Identify which cell holds the provided text, then report its [x, y] central coordinate. 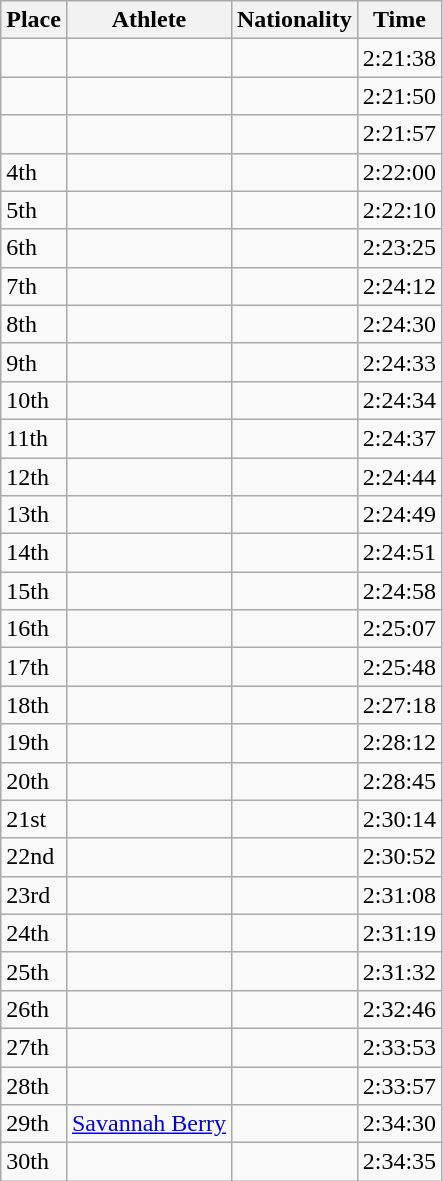
2:32:46 [399, 1009]
2:23:25 [399, 248]
2:31:32 [399, 971]
12th [34, 477]
2:24:51 [399, 553]
2:21:57 [399, 134]
26th [34, 1009]
10th [34, 400]
2:33:53 [399, 1047]
2:24:12 [399, 286]
24th [34, 933]
2:30:52 [399, 857]
Time [399, 20]
2:25:48 [399, 667]
2:28:12 [399, 743]
2:22:10 [399, 210]
Nationality [294, 20]
28th [34, 1085]
Place [34, 20]
Savannah Berry [148, 1124]
2:25:07 [399, 629]
2:33:57 [399, 1085]
2:24:37 [399, 438]
5th [34, 210]
29th [34, 1124]
2:24:34 [399, 400]
16th [34, 629]
2:24:44 [399, 477]
20th [34, 781]
9th [34, 362]
17th [34, 667]
4th [34, 172]
2:22:00 [399, 172]
30th [34, 1162]
11th [34, 438]
2:24:58 [399, 591]
2:34:30 [399, 1124]
8th [34, 324]
2:24:30 [399, 324]
18th [34, 705]
2:21:38 [399, 58]
13th [34, 515]
6th [34, 248]
Athlete [148, 20]
2:24:49 [399, 515]
15th [34, 591]
2:30:14 [399, 819]
2:28:45 [399, 781]
25th [34, 971]
2:34:35 [399, 1162]
2:24:33 [399, 362]
2:21:50 [399, 96]
2:31:19 [399, 933]
19th [34, 743]
2:27:18 [399, 705]
7th [34, 286]
22nd [34, 857]
2:31:08 [399, 895]
23rd [34, 895]
14th [34, 553]
21st [34, 819]
27th [34, 1047]
